Pinpoint the cell where the given text exists, returning its [X, Y] midpoint coordinate. 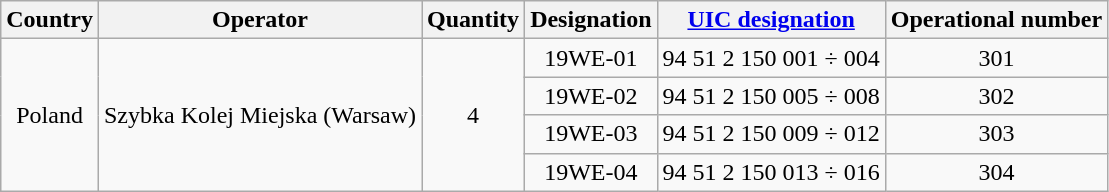
Designation [591, 20]
302 [996, 96]
Quantity [474, 20]
304 [996, 172]
4 [474, 115]
UIC designation [771, 20]
94 51 2 150 005 ÷ 008 [771, 96]
94 51 2 150 001 ÷ 004 [771, 58]
19WE-01 [591, 58]
301 [996, 58]
Operational number [996, 20]
19WE-03 [591, 134]
94 51 2 150 009 ÷ 012 [771, 134]
Country [50, 20]
Poland [50, 115]
Szybka Kolej Miejska (Warsaw) [260, 115]
303 [996, 134]
19WE-02 [591, 96]
94 51 2 150 013 ÷ 016 [771, 172]
19WE-04 [591, 172]
Operator [260, 20]
